Scan for the cell matching the given text and deliver its (X, Y) coordinate at center. 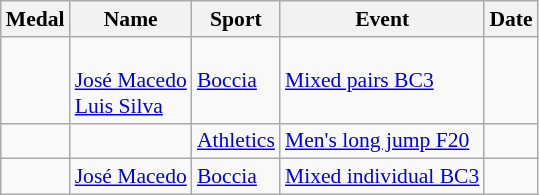
Mixed individual BC3 (382, 177)
José Macedo (131, 177)
Athletics (236, 141)
Medal (36, 19)
Date (510, 19)
Mixed pairs BC3 (382, 80)
Men's long jump F20 (382, 141)
José MacedoLuis Silva (131, 80)
Name (131, 19)
Sport (236, 19)
Event (382, 19)
